For the text-containing cell, return its midpoint in [x, y] coordinate format. 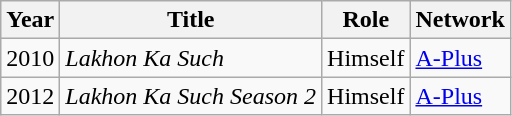
2012 [30, 96]
Title [191, 20]
Lakhon Ka Such [191, 58]
2010 [30, 58]
Year [30, 20]
Lakhon Ka Such Season 2 [191, 96]
Network [460, 20]
Role [366, 20]
